Provide the [x, y] coordinate of the cell's center where the given text is located.  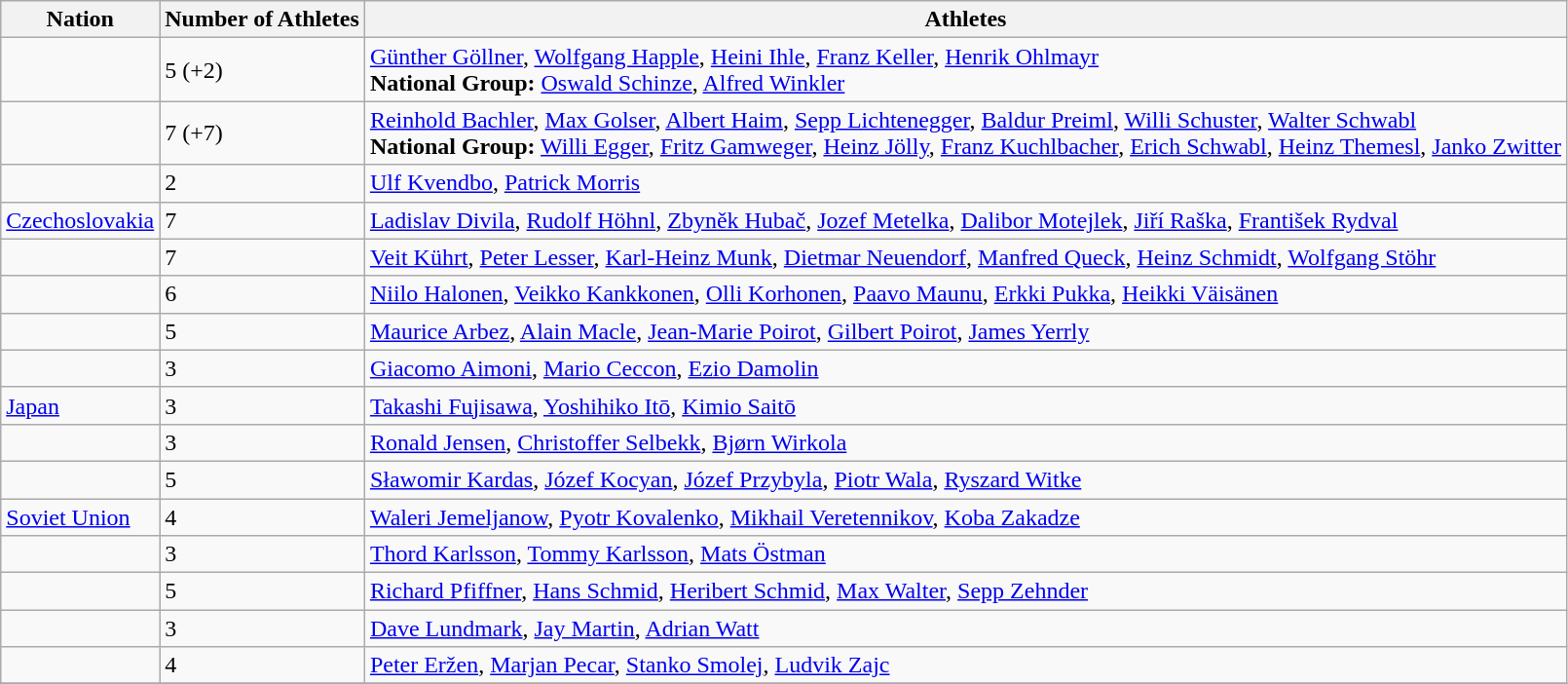
Sławomir Kardas, Józef Kocyan, Józef Przybyla, Piotr Wala, Ryszard Witke [965, 479]
Nation [80, 19]
7 (+7) [263, 133]
Richard Pfiffner, Hans Schmid, Heribert Schmid, Max Walter, Sepp Zehnder [965, 591]
Athletes [965, 19]
Soviet Union [80, 517]
Japan [80, 405]
Ulf Kvendbo, Patrick Morris [965, 183]
Dave Lundmark, Jay Martin, Adrian Watt [965, 628]
Peter Eržen, Marjan Pecar, Stanko Smolej, Ludvik Zajc [965, 665]
Waleri Jemeljanow, Pyotr Kovalenko, Mikhail Veretennikov, Koba Zakadze [965, 517]
Ronald Jensen, Christoffer Selbekk, Bjørn Wirkola [965, 442]
Ladislav Divila, Rudolf Höhnl, Zbyněk Hubač, Jozef Metelka, Dalibor Motejlek, Jiří Raška, František Rydval [965, 220]
2 [263, 183]
Thord Karlsson, Tommy Karlsson, Mats Östman [965, 554]
Czechoslovakia [80, 220]
5 (+2) [263, 70]
Maurice Arbez, Alain Macle, Jean-Marie Poirot, Gilbert Poirot, James Yerrly [965, 331]
Giacomo Aimoni, Mario Ceccon, Ezio Damolin [965, 368]
Number of Athletes [263, 19]
Niilo Halonen, Veikko Kankkonen, Olli Korhonen, Paavo Maunu, Erkki Pukka, Heikki Väisänen [965, 294]
6 [263, 294]
Günther Göllner, Wolfgang Happle, Heini Ihle, Franz Keller, Henrik OhlmayrNational Group: Oswald Schinze, Alfred Winkler [965, 70]
Takashi Fujisawa, Yoshihiko Itō, Kimio Saitō [965, 405]
Veit Kührt, Peter Lesser, Karl-Heinz Munk, Dietmar Neuendorf, Manfred Queck, Heinz Schmidt, Wolfgang Stöhr [965, 257]
